Provide the [X, Y] coordinate of the cell's center where the given text is located.  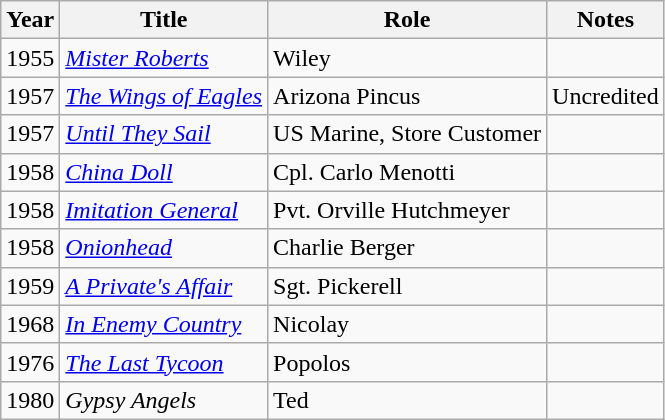
Mister Roberts [164, 58]
Onionhead [164, 248]
Notes [606, 20]
Until They Sail [164, 134]
The Last Tycoon [164, 362]
Cpl. Carlo Menotti [408, 172]
Imitation General [164, 210]
US Marine, Store Customer [408, 134]
Charlie Berger [408, 248]
1959 [30, 286]
In Enemy Country [164, 324]
Gypsy Angels [164, 400]
Nicolay [408, 324]
Title [164, 20]
1976 [30, 362]
Popolos [408, 362]
China Doll [164, 172]
1968 [30, 324]
1955 [30, 58]
Ted [408, 400]
Pvt. Orville Hutchmeyer [408, 210]
A Private's Affair [164, 286]
Sgt. Pickerell [408, 286]
Uncredited [606, 96]
1980 [30, 400]
The Wings of Eagles [164, 96]
Role [408, 20]
Arizona Pincus [408, 96]
Wiley [408, 58]
Year [30, 20]
